Locate the cell with the specified text and output its [x, y] center coordinate. 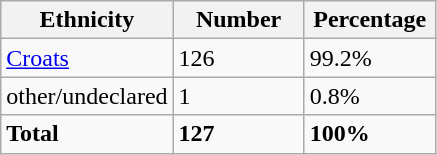
126 [238, 58]
100% [370, 134]
other/undeclared [87, 96]
99.2% [370, 58]
Number [238, 20]
1 [238, 96]
Total [87, 134]
127 [238, 134]
0.8% [370, 96]
Percentage [370, 20]
Ethnicity [87, 20]
Croats [87, 58]
